Return the (X, Y) coordinate for the center point of the cell that contains the specified text.  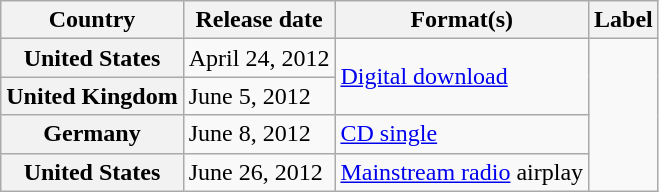
June 26, 2012 (259, 172)
CD single (462, 134)
United Kingdom (92, 96)
April 24, 2012 (259, 58)
Label (624, 20)
Format(s) (462, 20)
Release date (259, 20)
Mainstream radio airplay (462, 172)
Germany (92, 134)
June 5, 2012 (259, 96)
Country (92, 20)
June 8, 2012 (259, 134)
Digital download (462, 77)
